Extract the (X, Y) coordinate from the center of the cell holding the provided text.  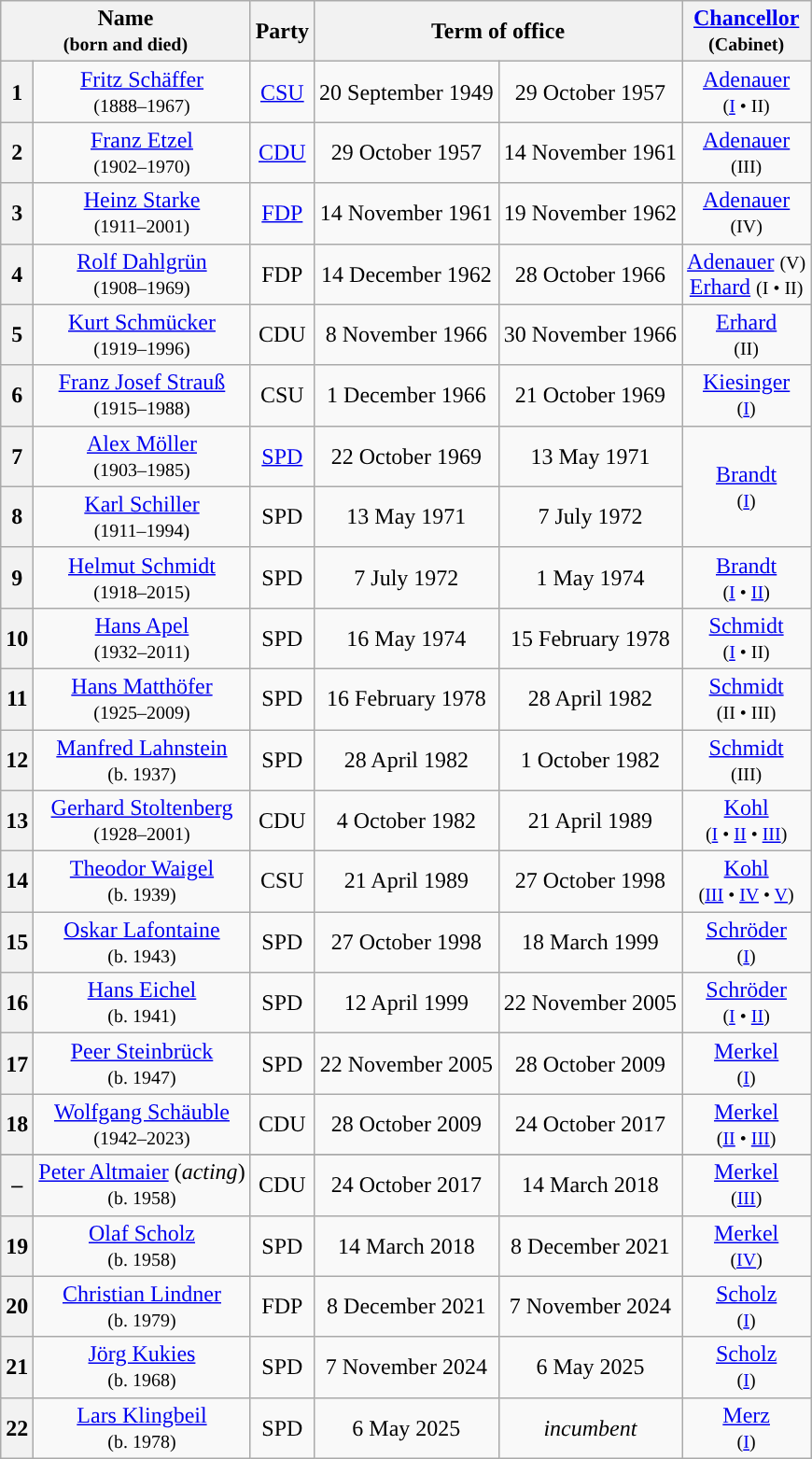
1 (17, 91)
Schröder(I • II) (747, 1003)
Wolfgang Schäuble(1942–2023) (142, 1124)
7 (17, 456)
1 October 1982 (590, 760)
Adenauer(IV) (747, 213)
16 February 1978 (407, 698)
15 February 1978 (590, 638)
2 (17, 153)
Theodor Waigel(b. 1939) (142, 881)
Merkel(II • III) (747, 1124)
19 November 1962 (590, 213)
5 (17, 334)
Kohl(I • II • III) (747, 821)
Name(born and died) (125, 32)
12 (17, 760)
17 (17, 1064)
Hans Apel(1932–2011) (142, 638)
14 December 1962 (407, 274)
Kohl(III • IV • V) (747, 881)
Term of office (498, 32)
Karl Schiller(1911–1994) (142, 517)
Adenauer (V) Erhard (I • II) (747, 274)
Rolf Dahlgrün(1908–1969) (142, 274)
Schmidt(III) (747, 760)
Gerhard Stoltenberg(1928–2001) (142, 821)
Helmut Schmidt(1918–2015) (142, 577)
Merkel(I) (747, 1064)
Schmidt(I • II) (747, 638)
13 (17, 821)
15 (17, 943)
Merz(I) (747, 1428)
19 (17, 1245)
incumbent (590, 1428)
Franz Josef Strauß(1915–1988) (142, 396)
10 (17, 638)
Brandt(I) (747, 486)
20 September 1949 (407, 91)
Alex Möller(1903–1985) (142, 456)
Schröder(I) (747, 943)
8 (17, 517)
18 March 1999 (590, 943)
Kurt Schmücker(1919–1996) (142, 334)
8 November 1966 (407, 334)
Peter Altmaier (acting)(b. 1958) (142, 1185)
Merkel(III) (747, 1185)
22 October 1969 (407, 456)
Franz Etzel(1902–1970) (142, 153)
Erhard(II) (747, 334)
30 November 1966 (590, 334)
Lars Klingbeil(b. 1978) (142, 1428)
– (17, 1185)
4 October 1982 (407, 821)
Olaf Scholz(b. 1958) (142, 1245)
Heinz Starke(1911–2001) (142, 213)
21 (17, 1367)
16 May 1974 (407, 638)
11 (17, 698)
Chancellor(Cabinet) (747, 32)
Peer Steinbrück(b. 1947) (142, 1064)
Kiesinger(I) (747, 396)
20 (17, 1307)
4 (17, 274)
Party (282, 32)
9 (17, 577)
Fritz Schäffer(1888–1967) (142, 91)
22 (17, 1428)
6 (17, 396)
12 April 1999 (407, 1003)
21 October 1969 (590, 396)
18 (17, 1124)
Schmidt(II • III) (747, 698)
1 December 1966 (407, 396)
Adenauer(I • II) (747, 91)
3 (17, 213)
Brandt(I • II) (747, 577)
Hans Eichel(b. 1941) (142, 1003)
28 October 1966 (590, 274)
Christian Lindner(b. 1979) (142, 1307)
1 May 1974 (590, 577)
Oskar Lafontaine(b. 1943) (142, 943)
Hans Matthöfer(1925–2009) (142, 698)
Manfred Lahnstein(b. 1937) (142, 760)
14 (17, 881)
Jörg Kukies(b. 1968) (142, 1367)
16 (17, 1003)
Adenauer(III) (747, 153)
Merkel(IV) (747, 1245)
